Provide the [x, y] coordinate of the cell's center where the given text is located.  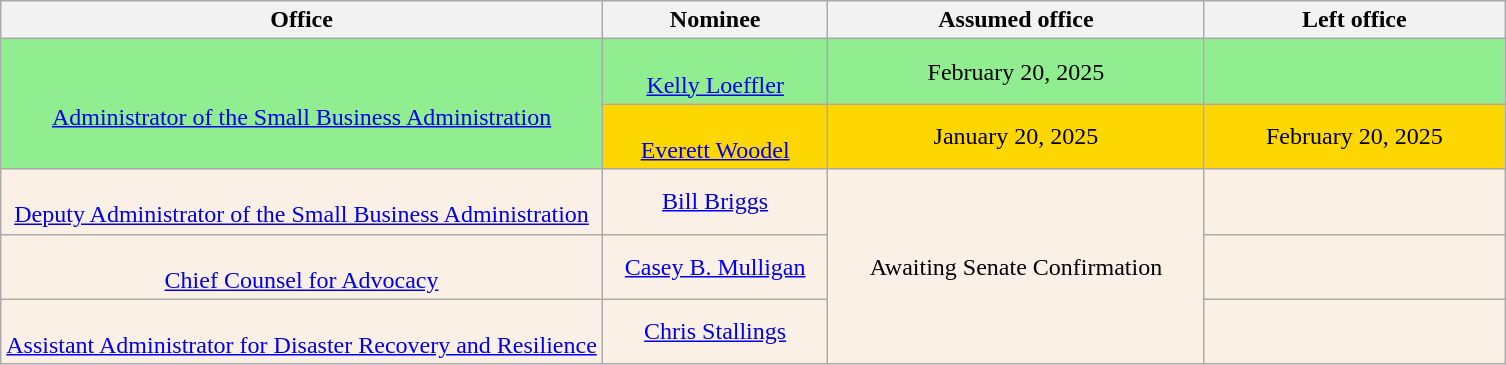
Nominee [715, 20]
Administrator of the Small Business Administration [302, 104]
Office [302, 20]
Left office [1354, 20]
Kelly Loeffler [715, 72]
Assistant Administrator for Disaster Recovery and Resilience [302, 332]
Chief Counsel for Advocacy [302, 266]
January 20, 2025 [1016, 136]
Chris Stallings [715, 332]
Deputy Administrator of the Small Business Administration [302, 202]
Awaiting Senate Confirmation [1016, 266]
Assumed office [1016, 20]
Casey B. Mulligan [715, 266]
Bill Briggs [715, 202]
Everett Woodel [715, 136]
